Search for the cell housing the specified text and yield its (x, y) center coordinate. 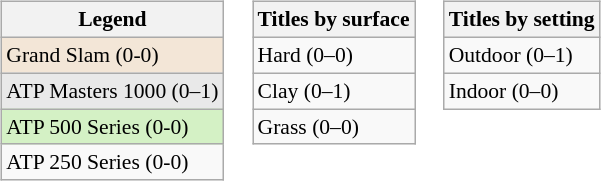
Grand Slam (0-0) (112, 55)
Indoor (0–0) (522, 91)
ATP 500 Series (0-0) (112, 127)
Outdoor (0–1) (522, 55)
Legend (112, 20)
Clay (0–1) (334, 91)
Grass (0–0) (334, 127)
Hard (0–0) (334, 55)
Titles by setting (522, 20)
ATP Masters 1000 (0–1) (112, 91)
ATP 250 Series (0-0) (112, 162)
Titles by surface (334, 20)
